Determine the (x, y) coordinate at the center of the cell enclosing the given text.  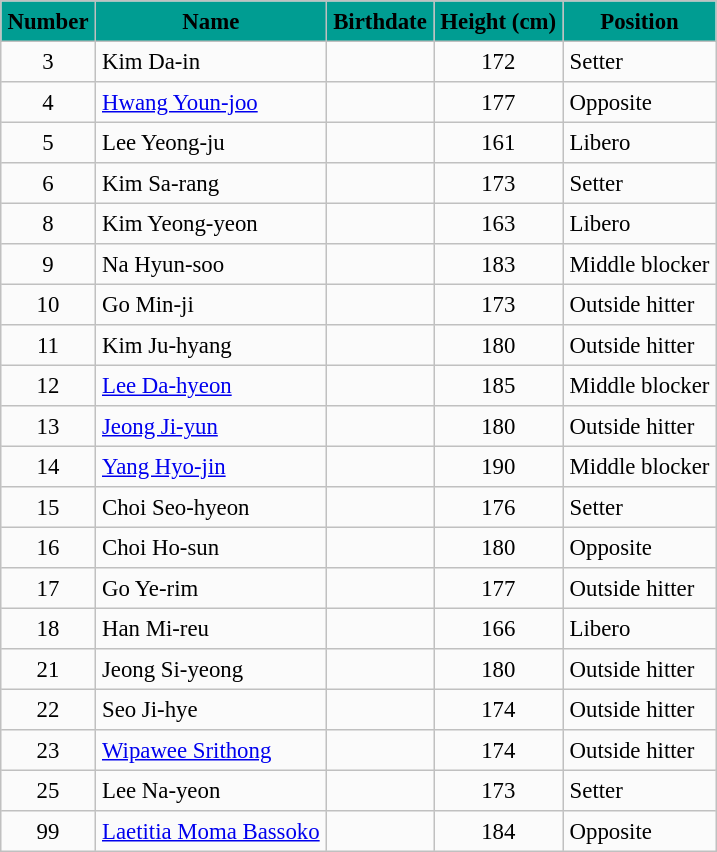
190 (498, 466)
18 (48, 628)
Birthdate (380, 21)
163 (498, 223)
12 (48, 385)
4 (48, 102)
Lee Yeong-ju (210, 142)
Kim Sa-rang (210, 183)
Seo Ji-hye (210, 709)
9 (48, 264)
Name (210, 21)
176 (498, 507)
Go Ye-rim (210, 588)
Laetitia Moma Bassoko (210, 831)
Lee Da-hyeon (210, 385)
23 (48, 750)
17 (48, 588)
Jeong Ji-yun (210, 426)
8 (48, 223)
11 (48, 345)
184 (498, 831)
Kim Yeong-yeon (210, 223)
Na Hyun-soo (210, 264)
10 (48, 304)
Han Mi-reu (210, 628)
172 (498, 61)
Kim Ju-hyang (210, 345)
161 (498, 142)
5 (48, 142)
185 (498, 385)
6 (48, 183)
14 (48, 466)
15 (48, 507)
Go Min-ji (210, 304)
25 (48, 790)
Hwang Youn-joo (210, 102)
Choi Ho-sun (210, 547)
3 (48, 61)
Wipawee Srithong (210, 750)
Choi Seo-hyeon (210, 507)
Yang Hyo-jin (210, 466)
Jeong Si-yeong (210, 669)
Height (cm) (498, 21)
Kim Da-in (210, 61)
22 (48, 709)
99 (48, 831)
13 (48, 426)
21 (48, 669)
Lee Na-yeon (210, 790)
166 (498, 628)
183 (498, 264)
Position (640, 21)
Number (48, 21)
16 (48, 547)
